Locate the cell with the specified text and output its [x, y] center coordinate. 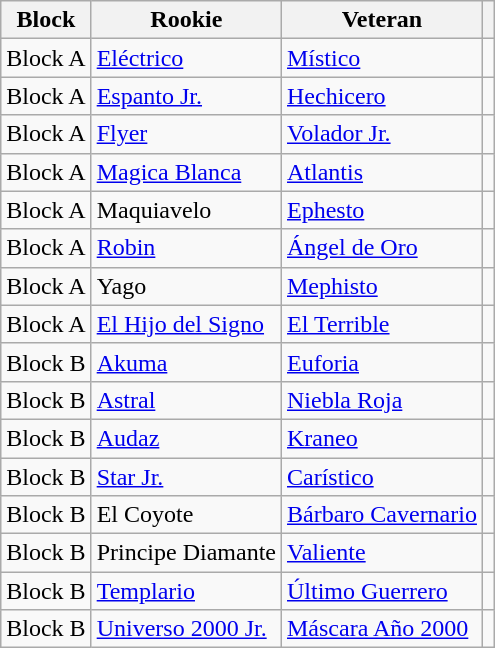
Carístico [382, 477]
Ángel de Oro [382, 248]
Mephisto [382, 286]
Principe Diamante [186, 553]
Maquiavelo [186, 210]
Kraneo [382, 438]
Magica Blanca [186, 172]
Audaz [186, 438]
Rookie [186, 20]
Star Jr. [186, 477]
Akuma [186, 362]
Yago [186, 286]
El Hijo del Signo [186, 324]
Espanto Jr. [186, 96]
El Terrible [382, 324]
Euforia [382, 362]
Volador Jr. [382, 134]
Último Guerrero [382, 591]
Templario [186, 591]
Bárbaro Cavernario [382, 515]
Hechicero [382, 96]
Astral [186, 400]
Robin [186, 248]
Atlantis [382, 172]
Block [46, 20]
Niebla Roja [382, 400]
Eléctrico [186, 58]
Ephesto [382, 210]
Místico [382, 58]
El Coyote [186, 515]
Universo 2000 Jr. [186, 629]
Veteran [382, 20]
Valiente [382, 553]
Flyer [186, 134]
Máscara Año 2000 [382, 629]
